From the cell containing the given text, extract its center point as [X, Y] coordinate. 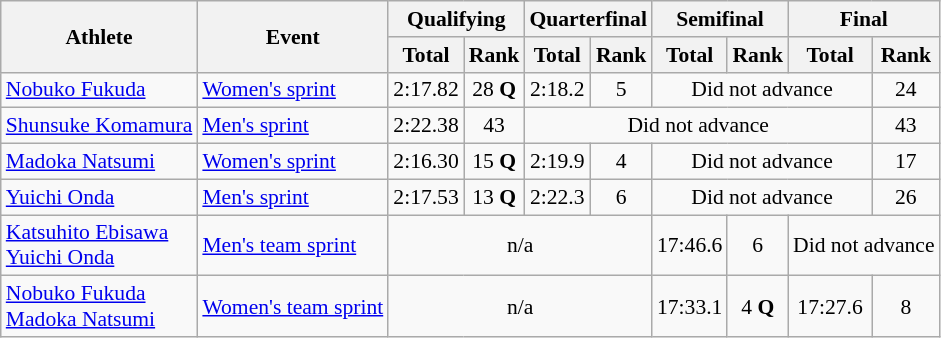
Quarterfinal [588, 19]
Katsuhito EbisawaYuichi Onda [100, 246]
Women's team sprint [292, 306]
Semifinal [720, 19]
17 [906, 162]
4 [621, 162]
2:22.3 [557, 197]
17:27.6 [830, 306]
Yuichi Onda [100, 197]
15 Q [494, 162]
4 Q [758, 306]
8 [906, 306]
Men's team sprint [292, 246]
Shunsuke Komamura [100, 126]
2:17.53 [426, 197]
Qualifying [456, 19]
Nobuko FukudaMadoka Natsumi [100, 306]
Madoka Natsumi [100, 162]
2:18.2 [557, 90]
2:22.38 [426, 126]
Final [864, 19]
13 Q [494, 197]
2:19.9 [557, 162]
24 [906, 90]
Athlete [100, 36]
2:17.82 [426, 90]
28 Q [494, 90]
5 [621, 90]
26 [906, 197]
2:16.30 [426, 162]
17:46.6 [690, 246]
Nobuko Fukuda [100, 90]
Event [292, 36]
17:33.1 [690, 306]
